Extract the [X, Y] coordinate from the center of the cell holding the provided text.  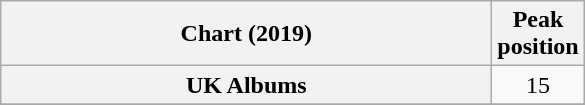
15 [538, 85]
Chart (2019) [246, 34]
Peakposition [538, 34]
UK Albums [246, 85]
